For the text-containing cell, return its midpoint in [X, Y] coordinate format. 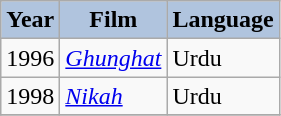
1996 [30, 58]
Ghunghat [114, 58]
Year [30, 20]
Film [114, 20]
Nikah [114, 96]
Language [223, 20]
1998 [30, 96]
